Extract the [X, Y] coordinate from the center of the cell holding the provided text.  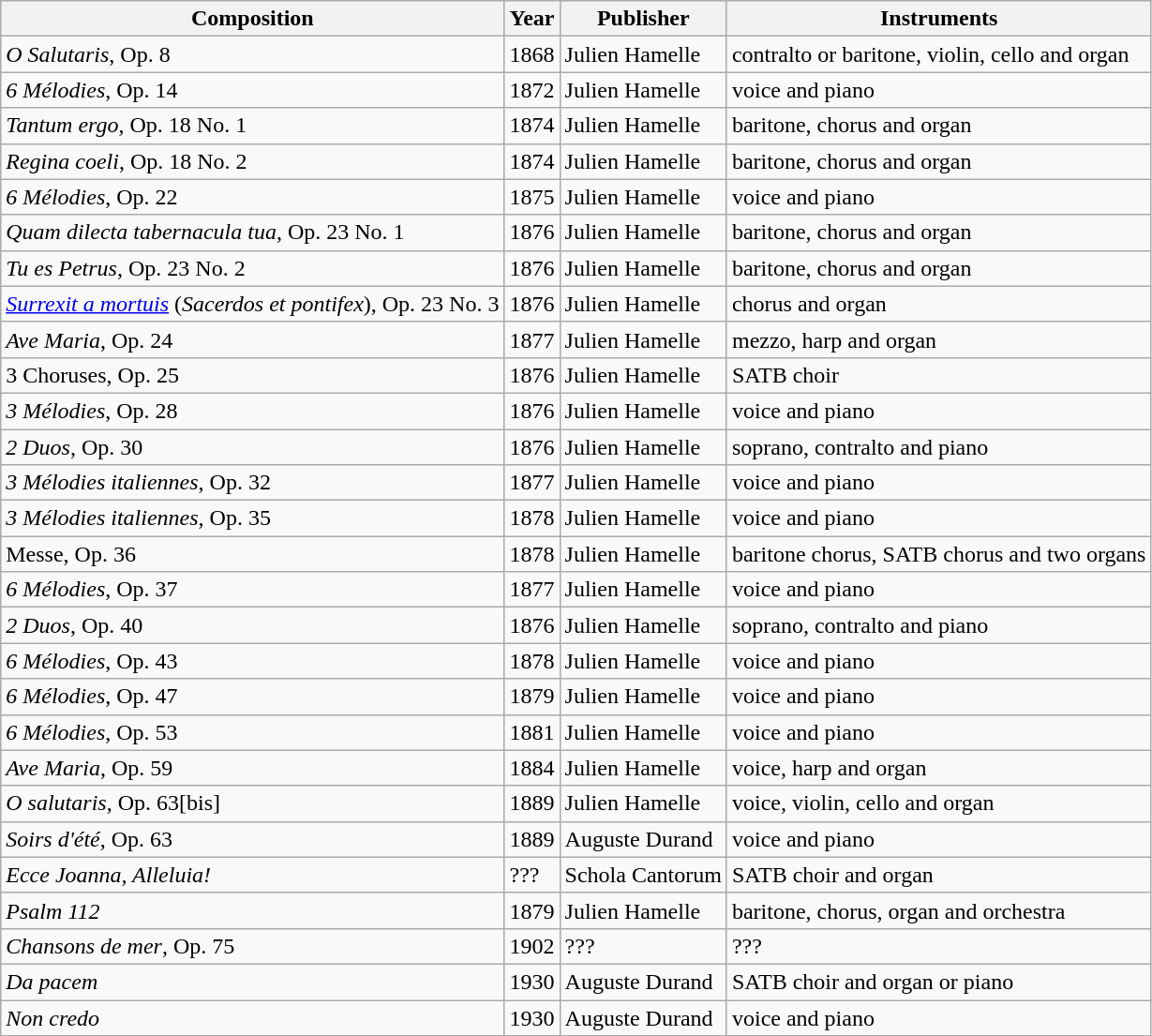
Surrexit a mortuis (Sacerdos et pontifex), Op. 23 No. 3 [253, 304]
Tantum ergo, Op. 18 No. 1 [253, 126]
2 Duos, Op. 30 [253, 447]
Composition [253, 19]
3 Mélodies, Op. 28 [253, 411]
Instruments [939, 19]
voice, harp and organ [939, 768]
Ave Maria, Op. 24 [253, 339]
1875 [532, 197]
mezzo, harp and organ [939, 339]
1868 [532, 54]
SATB choir and organ or piano [939, 982]
Ave Maria, Op. 59 [253, 768]
1881 [532, 732]
3 Mélodies italiennes, Op. 35 [253, 518]
Quam dilecta tabernacula tua, Op. 23 No. 1 [253, 233]
Ecce Joanna, Alleluia! [253, 875]
Da pacem [253, 982]
SATB choir and organ [939, 875]
Soirs d'été, Op. 63 [253, 839]
baritone, chorus, organ and orchestra [939, 910]
Year [532, 19]
contralto or baritone, violin, cello and organ [939, 54]
6 Mélodies, Op. 22 [253, 197]
6 Mélodies, Op. 53 [253, 732]
O salutaris, Op. 63[bis] [253, 803]
Chansons de mer, Op. 75 [253, 946]
voice, violin, cello and organ [939, 803]
Messe, Op. 36 [253, 554]
3 Choruses, Op. 25 [253, 375]
SATB choir [939, 375]
3 Mélodies italiennes, Op. 32 [253, 483]
1872 [532, 90]
Publisher [643, 19]
1902 [532, 946]
6 Mélodies, Op. 37 [253, 590]
2 Duos, Op. 40 [253, 625]
O Salutaris, Op. 8 [253, 54]
chorus and organ [939, 304]
Non credo [253, 1017]
6 Mélodies, Op. 47 [253, 697]
6 Mélodies, Op. 43 [253, 661]
6 Mélodies, Op. 14 [253, 90]
Regina coeli, Op. 18 No. 2 [253, 161]
baritone chorus, SATB chorus and two organs [939, 554]
Tu es Petrus, Op. 23 No. 2 [253, 268]
1884 [532, 768]
Psalm 112 [253, 910]
Schola Cantorum [643, 875]
